Identify which cell holds the provided text, then report its (x, y) central coordinate. 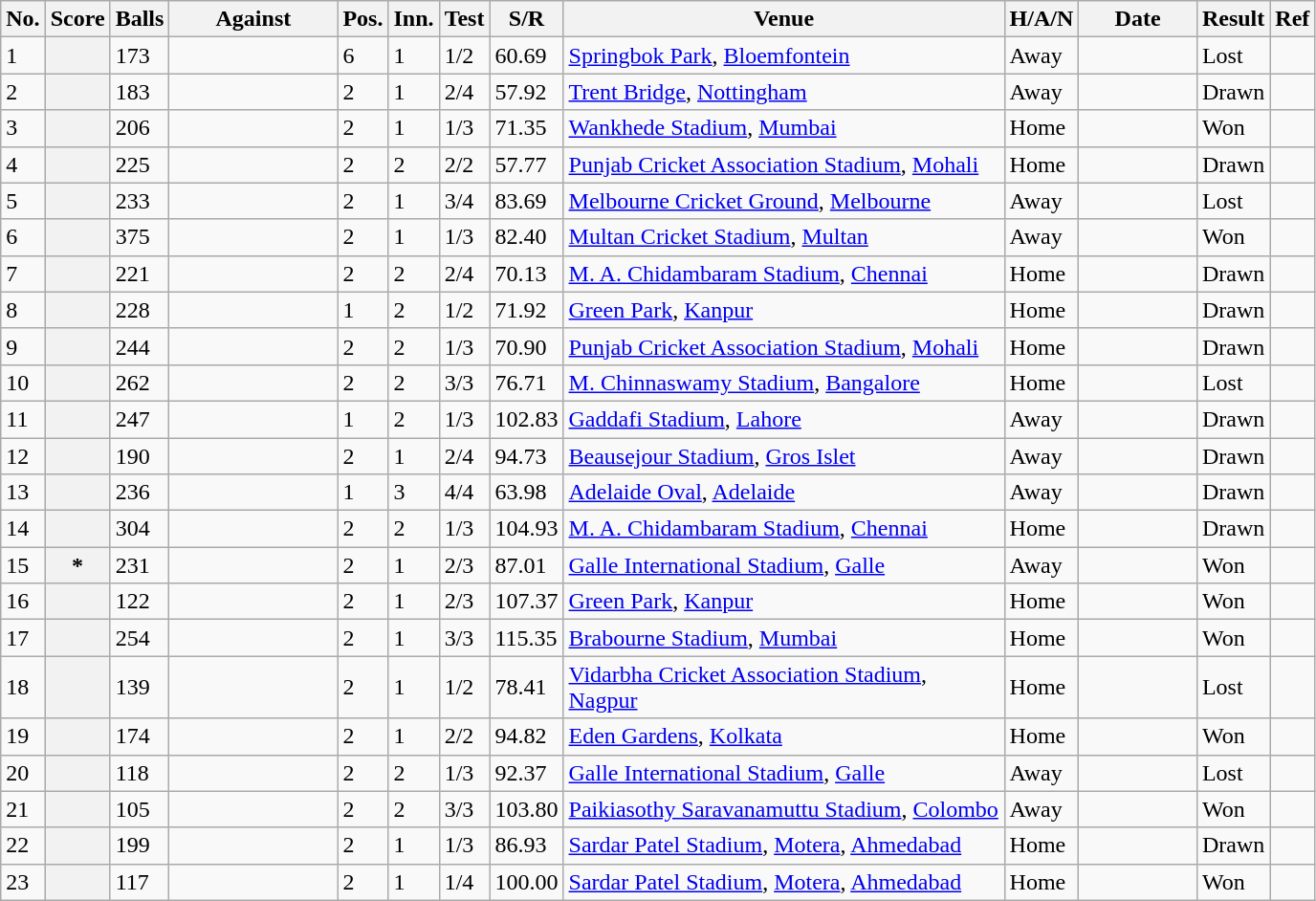
221 (140, 274)
4/4 (465, 493)
60.69 (526, 55)
Score (77, 19)
13 (23, 493)
17 (23, 638)
18 (23, 687)
107.37 (526, 602)
Melbourne Cricket Ground, Melbourne (784, 201)
Date (1138, 19)
82.40 (526, 237)
Test (465, 19)
122 (140, 602)
Multan Cricket Stadium, Multan (784, 237)
12 (23, 456)
10 (23, 383)
57.92 (526, 92)
9 (23, 346)
228 (140, 310)
Springbok Park, Bloemfontein (784, 55)
Paikiasothy Saravanamuttu Stadium, Colombo (784, 809)
105 (140, 809)
199 (140, 846)
104.93 (526, 529)
103.80 (526, 809)
206 (140, 128)
Against (253, 19)
No. (23, 19)
Eden Gardens, Kolkata (784, 736)
71.92 (526, 310)
* (77, 565)
183 (140, 92)
71.35 (526, 128)
3/4 (465, 201)
94.73 (526, 456)
7 (23, 274)
Beausejour Stadium, Gros Islet (784, 456)
115.35 (526, 638)
Pos. (363, 19)
22 (23, 846)
Trent Bridge, Nottingham (784, 92)
117 (140, 882)
8 (23, 310)
11 (23, 419)
231 (140, 565)
94.82 (526, 736)
173 (140, 55)
233 (140, 201)
92.37 (526, 773)
Wankhede Stadium, Mumbai (784, 128)
57.77 (526, 165)
20 (23, 773)
100.00 (526, 882)
15 (23, 565)
Ref (1293, 19)
M. Chinnaswamy Stadium, Bangalore (784, 383)
304 (140, 529)
19 (23, 736)
78.41 (526, 687)
Gaddafi Stadium, Lahore (784, 419)
21 (23, 809)
5 (23, 201)
Brabourne Stadium, Mumbai (784, 638)
87.01 (526, 565)
S/R (526, 19)
102.83 (526, 419)
236 (140, 493)
262 (140, 383)
H/A/N (1042, 19)
23 (23, 882)
254 (140, 638)
70.90 (526, 346)
86.93 (526, 846)
375 (140, 237)
14 (23, 529)
244 (140, 346)
63.98 (526, 493)
4 (23, 165)
Vidarbha Cricket Association Stadium, Nagpur (784, 687)
Venue (784, 19)
225 (140, 165)
139 (140, 687)
247 (140, 419)
83.69 (526, 201)
174 (140, 736)
Balls (140, 19)
Inn. (413, 19)
Adelaide Oval, Adelaide (784, 493)
70.13 (526, 274)
118 (140, 773)
76.71 (526, 383)
16 (23, 602)
190 (140, 456)
1/4 (465, 882)
Result (1233, 19)
